Locate the cell with the specified text and output its [X, Y] center coordinate. 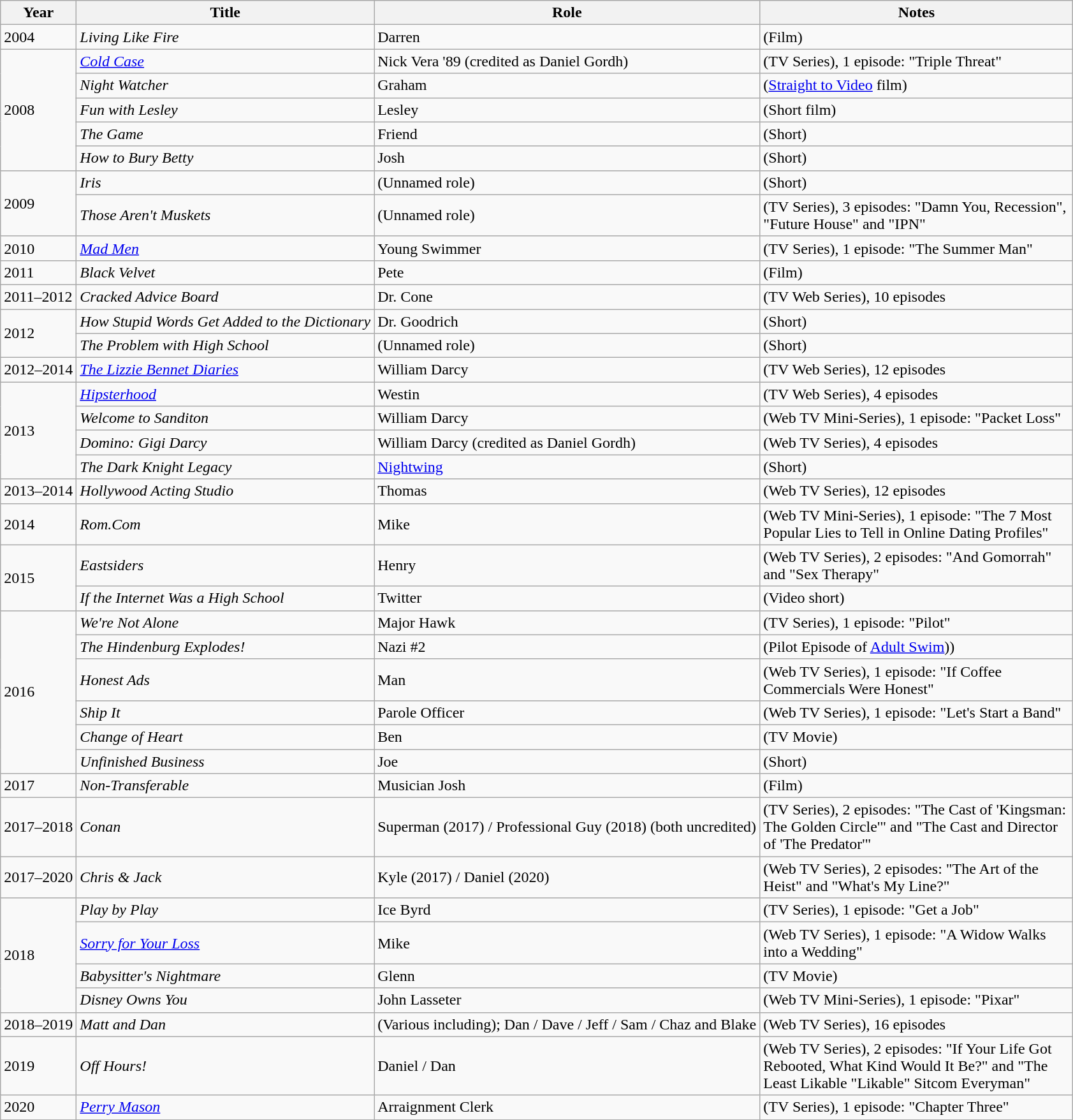
Title [226, 13]
(Pilot Episode of Adult Swim)) [917, 647]
2012–2014 [38, 370]
Superman (2017) / Professional Guy (2018) (both uncredited) [567, 827]
Hipsterhood [226, 394]
Cracked Advice Board [226, 297]
(Web TV Series), 12 episodes [917, 491]
Cold Case [226, 61]
Lesley [567, 110]
Night Watcher [226, 85]
(Web TV Series), 1 episode: "Let's Start a Band" [917, 712]
2008 [38, 110]
The Dark Knight Legacy [226, 467]
2014 [38, 524]
Kyle (2017) / Daniel (2020) [567, 878]
2015 [38, 578]
Those Aren't Muskets [226, 216]
(Web TV Mini-Series), 1 episode: "Packet Loss" [917, 418]
(TV Series), 1 episode: "Get a Job" [917, 910]
Mad Men [226, 248]
Unfinished Business [226, 761]
2018 [38, 955]
2004 [38, 37]
2017 [38, 786]
2020 [38, 1107]
Henry [567, 565]
Hollywood Acting Studio [226, 491]
Ship It [226, 712]
The Game [226, 134]
2013–2014 [38, 491]
John Lasseter [567, 1000]
(TV Series), 1 episode: "Pilot" [917, 623]
(Web TV Series), 1 episode: "A Widow Walks into a Wedding" [917, 943]
2017–2020 [38, 878]
Musician Josh [567, 786]
Babysitter's Nightmare [226, 976]
Glenn [567, 976]
(Various including); Dan / Dave / Jeff / Sam / Chaz and Blake [567, 1024]
(Video short) [917, 598]
Play by Play [226, 910]
Role [567, 13]
Honest Ads [226, 680]
(Web TV Mini-Series), 1 episode: "The 7 Most Popular Lies to Tell in Online Dating Profiles" [917, 524]
(Web TV Series), 2 episodes: "And Gomorrah" and "Sex Therapy" [917, 565]
(Web TV Series), 4 episodes [917, 443]
The Hindenburg Explodes! [226, 647]
Arraignment Clerk [567, 1107]
2011–2012 [38, 297]
Perry Mason [226, 1107]
Major Hawk [567, 623]
Daniel / Dan [567, 1066]
Westin [567, 394]
2011 [38, 272]
Black Velvet [226, 272]
2016 [38, 691]
Non-Transferable [226, 786]
(TV Web Series), 10 episodes [917, 297]
Twitter [567, 598]
2010 [38, 248]
William Darcy (credited as Daniel Gordh) [567, 443]
Conan [226, 827]
(TV Series), 3 episodes: "Damn You, Recession", "Future House" and "IPN" [917, 216]
(Web TV Series), 2 episodes: "If Your Life Got Rebooted, What Kind Would It Be?" and "The Least Likable "Likable" Sitcom Everyman" [917, 1066]
Chris & Jack [226, 878]
2017–2018 [38, 827]
Darren [567, 37]
Year [38, 13]
Sorry for Your Loss [226, 943]
The Problem with High School [226, 346]
(TV Series), 1 episode: "Chapter Three" [917, 1107]
Living Like Fire [226, 37]
Ice Byrd [567, 910]
(Web TV Mini-Series), 1 episode: "Pixar" [917, 1000]
Welcome to Sanditon [226, 418]
Eastsiders [226, 565]
(Web TV Series), 1 episode: "If Coffee Commercials Were Honest" [917, 680]
Man [567, 680]
Nightwing [567, 467]
Josh [567, 158]
(TV Web Series), 4 episodes [917, 394]
Ben [567, 737]
2018–2019 [38, 1024]
2009 [38, 203]
Matt and Dan [226, 1024]
(TV Series), 2 episodes: "The Cast of 'Kingsman: The Golden Circle'" and "The Cast and Director of 'The Predator'" [917, 827]
Disney Owns You [226, 1000]
2012 [38, 333]
(Straight to Video film) [917, 85]
Friend [567, 134]
We're Not Alone [226, 623]
(TV Series), 1 episode: "The Summer Man" [917, 248]
Thomas [567, 491]
Nick Vera '89 (credited as Daniel Gordh) [567, 61]
Joe [567, 761]
Domino: Gigi Darcy [226, 443]
If the Internet Was a High School [226, 598]
Notes [917, 13]
(TV Series), 1 episode: "Triple Threat" [917, 61]
Change of Heart [226, 737]
How Stupid Words Get Added to the Dictionary [226, 321]
Off Hours! [226, 1066]
(Web TV Series), 2 episodes: "The Art of the Heist" and "What's My Line?" [917, 878]
(TV Web Series), 12 episodes [917, 370]
Iris [226, 182]
Pete [567, 272]
How to Bury Betty [226, 158]
(Web TV Series), 16 episodes [917, 1024]
Rom.Com [226, 524]
2019 [38, 1066]
Dr. Goodrich [567, 321]
Graham [567, 85]
Nazi #2 [567, 647]
Young Swimmer [567, 248]
Parole Officer [567, 712]
Fun with Lesley [226, 110]
(Short film) [917, 110]
2013 [38, 431]
The Lizzie Bennet Diaries [226, 370]
Dr. Cone [567, 297]
